Return [X, Y] of the center of cell containing provided text 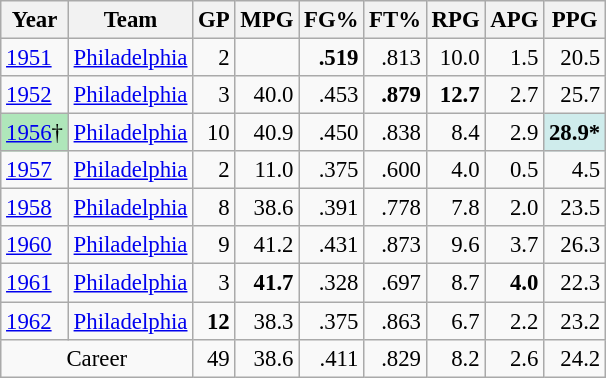
.453 [332, 95]
25.7 [575, 95]
Year [35, 20]
Career [97, 358]
.600 [396, 170]
1952 [35, 95]
6.7 [456, 321]
4.5 [575, 170]
1951 [35, 58]
23.2 [575, 321]
2.6 [514, 358]
.829 [396, 358]
2.9 [514, 133]
8.7 [456, 283]
.813 [396, 58]
7.8 [456, 208]
38.3 [267, 321]
FT% [396, 20]
APG [514, 20]
28.9* [575, 133]
10 [214, 133]
.778 [396, 208]
1958 [35, 208]
Team [130, 20]
40.0 [267, 95]
.519 [332, 58]
1.5 [514, 58]
8 [214, 208]
1960 [35, 245]
.879 [396, 95]
.697 [396, 283]
10.0 [456, 58]
.391 [332, 208]
GP [214, 20]
.838 [396, 133]
MPG [267, 20]
9.6 [456, 245]
8.2 [456, 358]
1956† [35, 133]
.863 [396, 321]
26.3 [575, 245]
.411 [332, 358]
1957 [35, 170]
0.5 [514, 170]
PPG [575, 20]
23.5 [575, 208]
41.7 [267, 283]
2.7 [514, 95]
12.7 [456, 95]
24.2 [575, 358]
41.2 [267, 245]
3.7 [514, 245]
.873 [396, 245]
11.0 [267, 170]
49 [214, 358]
2.0 [514, 208]
12 [214, 321]
2.2 [514, 321]
RPG [456, 20]
40.9 [267, 133]
1961 [35, 283]
FG% [332, 20]
22.3 [575, 283]
8.4 [456, 133]
9 [214, 245]
.431 [332, 245]
.328 [332, 283]
1962 [35, 321]
.450 [332, 133]
20.5 [575, 58]
